Search for the cell housing the specified text and yield its (X, Y) center coordinate. 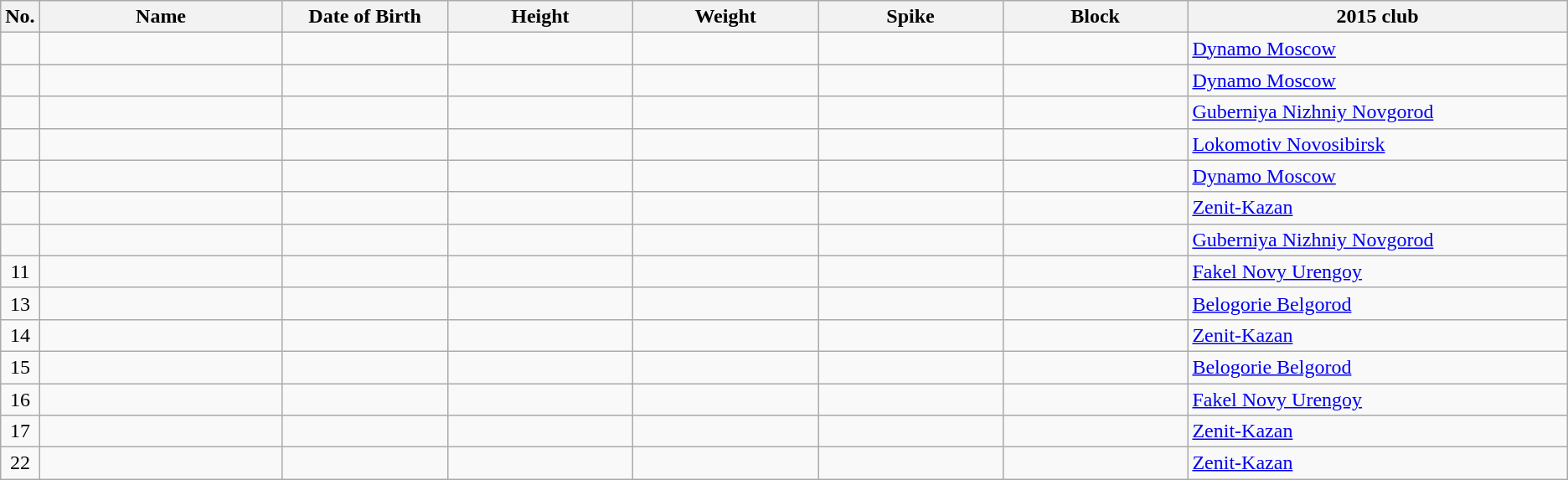
13 (20, 303)
Weight (725, 17)
Date of Birth (365, 17)
Lokomotiv Novosibirsk (1377, 144)
16 (20, 400)
Name (161, 17)
11 (20, 271)
Height (539, 17)
14 (20, 335)
2015 club (1377, 17)
Spike (911, 17)
Block (1096, 17)
15 (20, 367)
22 (20, 463)
No. (20, 17)
17 (20, 431)
